From the cell containing the given text, extract its center point as [X, Y] coordinate. 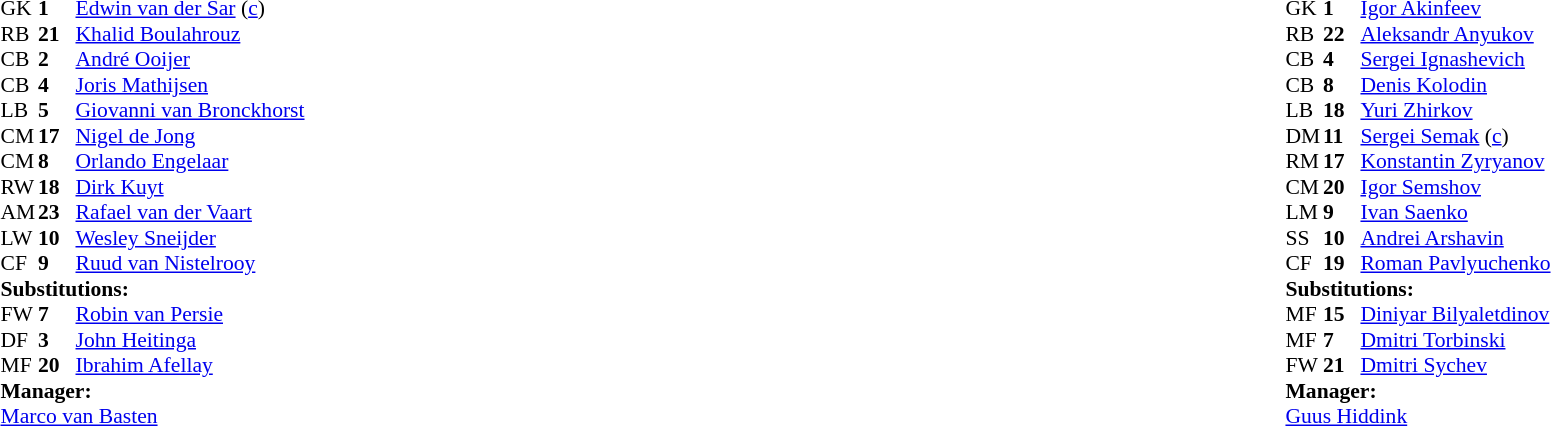
Khalid Boulahrouz [190, 34]
Diniyar Bilyaletdinov [1455, 315]
Robin van Persie [190, 315]
Ivan Saenko [1455, 213]
André Ooijer [190, 59]
11 [1342, 136]
19 [1342, 263]
LM [1304, 213]
23 [57, 213]
22 [1342, 34]
Rafael van der Vaart [190, 213]
Ibrahim Afellay [190, 365]
Ruud van Nistelrooy [190, 263]
15 [1342, 315]
AM [19, 213]
5 [57, 111]
DF [19, 340]
Sergei Semak (c) [1455, 136]
RW [19, 187]
John Heitinga [190, 340]
Roman Pavlyuchenko [1455, 263]
Sergei Ignashevich [1455, 59]
LW [19, 238]
Nigel de Jong [190, 136]
Igor Semshov [1455, 187]
SS [1304, 238]
2 [57, 59]
DM [1304, 136]
Denis Kolodin [1455, 85]
Dmitri Torbinski [1455, 340]
Giovanni van Bronckhorst [190, 111]
3 [57, 340]
Aleksandr Anyukov [1455, 34]
RM [1304, 161]
Joris Mathijsen [190, 85]
Andrei Arshavin [1455, 238]
Wesley Sneijder [190, 238]
Konstantin Zyryanov [1455, 161]
Yuri Zhirkov [1455, 111]
Dmitri Sychev [1455, 365]
Orlando Engelaar [190, 161]
Dirk Kuyt [190, 187]
